Locate the cell with the specified text and output its [x, y] center coordinate. 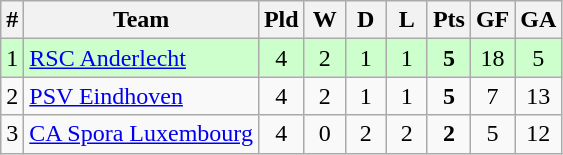
GA [538, 20]
Team [142, 20]
7 [492, 96]
W [324, 20]
PSV Eindhoven [142, 96]
RSC Anderlecht [142, 58]
D [366, 20]
18 [492, 58]
12 [538, 134]
L [406, 20]
13 [538, 96]
GF [492, 20]
Pts [448, 20]
0 [324, 134]
# [12, 20]
CA Spora Luxembourg [142, 134]
Pld [281, 20]
3 [12, 134]
